Output the [X, Y] coordinate of the center of the cell containing the given text.  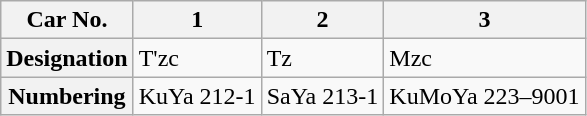
T'zc [197, 58]
3 [484, 20]
Car No. [67, 20]
KuMoYa 223–9001 [484, 96]
1 [197, 20]
SaYa 213-1 [322, 96]
Tz [322, 58]
2 [322, 20]
Mzc [484, 58]
KuYa 212-1 [197, 96]
Numbering [67, 96]
Designation [67, 58]
